Find where the given text appears and provide that cell's center as (x, y) coordinate. 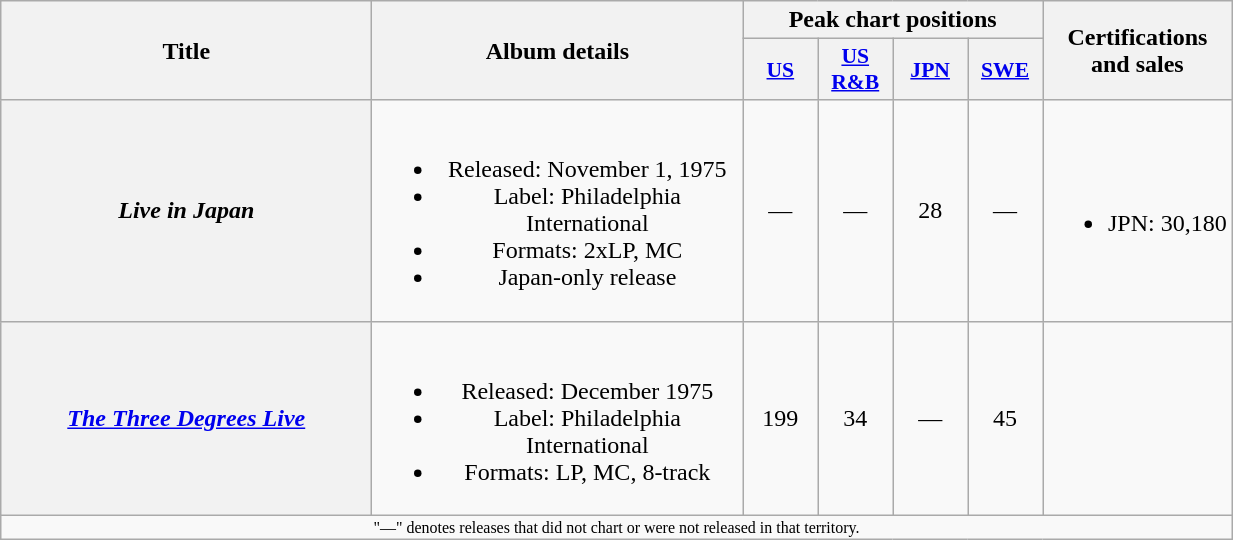
JPN (930, 70)
Peak chart positions (893, 20)
Released: December 1975Label: Philadelphia InternationalFormats: LP, MC, 8-track (558, 418)
28 (930, 210)
The Three Degrees Live (186, 418)
SWE (1006, 70)
45 (1006, 418)
Certificationsand sales (1137, 50)
Released: November 1, 1975Label: Philadelphia InternationalFormats: 2xLP, MCJapan-only release (558, 210)
Album details (558, 50)
"—" denotes releases that did not chart or were not released in that territory. (617, 527)
34 (856, 418)
199 (780, 418)
Title (186, 50)
US (780, 70)
US R&B (856, 70)
Live in Japan (186, 210)
JPN: 30,180 (1137, 210)
